Return [x, y] of the center of cell containing provided text 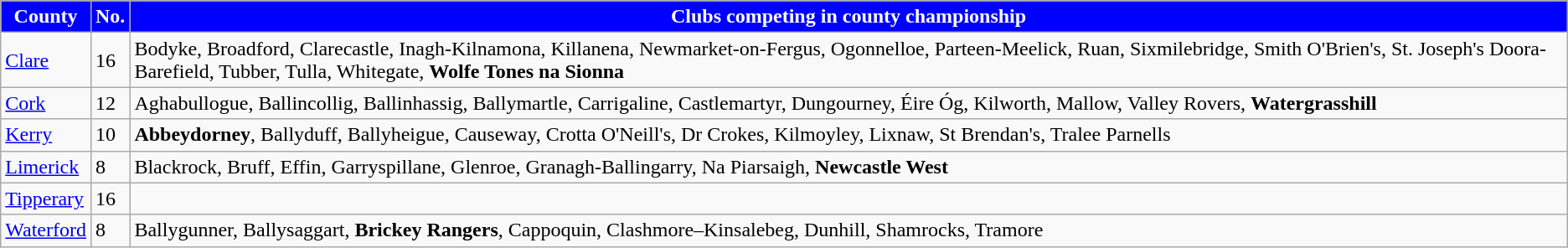
10 [110, 135]
Abbeydorney, Ballyduff, Ballyheigue, Causeway, Crotta O'Neill's, Dr Crokes, Kilmoyley, Lixnaw, St Brendan's, Tralee Parnells [848, 135]
Blackrock, Bruff, Effin, Garryspillane, Glenroe, Granagh-Ballingarry, Na Piarsaigh, Newcastle West [848, 167]
Tipperary [46, 199]
No. [110, 17]
Clare [46, 60]
Ballygunner, Ballysaggart, Brickey Rangers, Cappoquin, Clashmore–Kinsalebeg, Dunhill, Shamrocks, Tramore [848, 230]
Kerry [46, 135]
Limerick [46, 167]
12 [110, 103]
Clubs competing in county championship [848, 17]
County [46, 17]
Waterford [46, 230]
Cork [46, 103]
